Find where the given text appears and provide that cell's center as [x, y] coordinate. 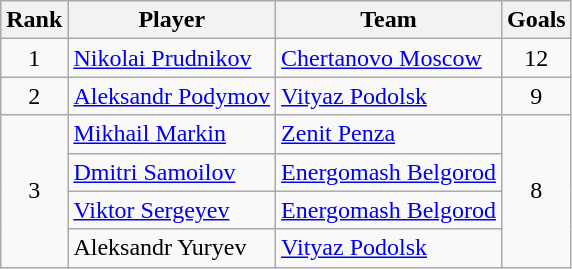
Rank [34, 20]
3 [34, 191]
9 [536, 96]
12 [536, 58]
Aleksandr Podymov [172, 96]
1 [34, 58]
Nikolai Prudnikov [172, 58]
Player [172, 20]
Team [389, 20]
Viktor Sergeyev [172, 210]
2 [34, 96]
Dmitri Samoilov [172, 172]
Mikhail Markin [172, 134]
Aleksandr Yuryev [172, 248]
Chertanovo Moscow [389, 58]
Goals [536, 20]
Zenit Penza [389, 134]
8 [536, 191]
